Capture the cell that displays the provided text and extract its [X, Y] central coordinate. 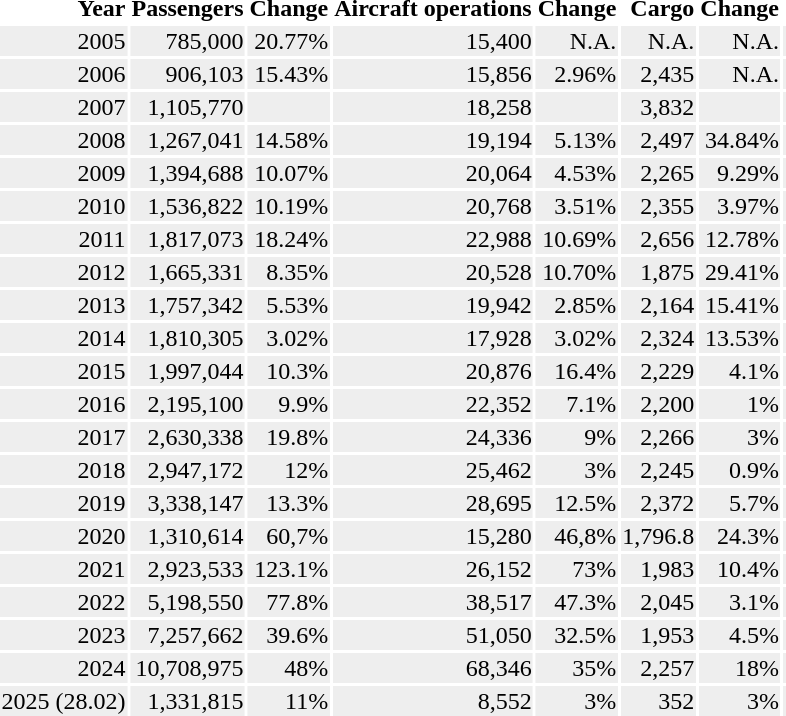
19.8% [289, 437]
34.84% [740, 140]
1,310,614 [188, 536]
15,280 [434, 536]
2016 [64, 404]
15.43% [289, 74]
2014 [64, 338]
1,817,073 [188, 239]
11% [289, 701]
1,757,342 [188, 305]
2,923,533 [188, 569]
20,876 [434, 371]
2,630,338 [188, 437]
4.1% [740, 371]
8.35% [289, 272]
20,064 [434, 173]
2025 (28.02) [64, 701]
2013 [64, 305]
1,796.8 [658, 536]
32.5% [577, 635]
2017 [64, 437]
12% [289, 470]
10.3% [289, 371]
4.53% [577, 173]
60,7% [289, 536]
1% [740, 404]
1,953 [658, 635]
17,928 [434, 338]
19,942 [434, 305]
10,708,975 [188, 668]
10.07% [289, 173]
3,832 [658, 107]
2,947,172 [188, 470]
123.1% [289, 569]
2,257 [658, 668]
10.69% [577, 239]
2,195,100 [188, 404]
47.3% [577, 602]
1,394,688 [188, 173]
2,245 [658, 470]
5,198,550 [188, 602]
2011 [64, 239]
5.13% [577, 140]
2,372 [658, 503]
3.1% [740, 602]
13.53% [740, 338]
9.29% [740, 173]
2,266 [658, 437]
39.6% [289, 635]
18,258 [434, 107]
77.8% [289, 602]
2009 [64, 173]
2007 [64, 107]
2019 [64, 503]
12.5% [577, 503]
2012 [64, 272]
2,265 [658, 173]
5.7% [740, 503]
2022 [64, 602]
0.9% [740, 470]
1,997,044 [188, 371]
28,695 [434, 503]
18.24% [289, 239]
2024 [64, 668]
46,8% [577, 536]
73% [577, 569]
352 [658, 701]
2.85% [577, 305]
9% [577, 437]
3.51% [577, 206]
2,324 [658, 338]
2010 [64, 206]
15,856 [434, 74]
2,497 [658, 140]
2015 [64, 371]
2,045 [658, 602]
48% [289, 668]
35% [577, 668]
9.9% [289, 404]
7,257,662 [188, 635]
24.3% [740, 536]
22,988 [434, 239]
2023 [64, 635]
2,164 [658, 305]
1,536,822 [188, 206]
1,331,815 [188, 701]
1,983 [658, 569]
20.77% [289, 41]
2020 [64, 536]
2,355 [658, 206]
3.97% [740, 206]
5.53% [289, 305]
4.5% [740, 635]
10.70% [577, 272]
24,336 [434, 437]
2,656 [658, 239]
906,103 [188, 74]
2006 [64, 74]
2.96% [577, 74]
14.58% [289, 140]
29.41% [740, 272]
12.78% [740, 239]
785,000 [188, 41]
20,528 [434, 272]
1,105,770 [188, 107]
10.4% [740, 569]
2,435 [658, 74]
68,346 [434, 668]
2008 [64, 140]
26,152 [434, 569]
19,194 [434, 140]
1,875 [658, 272]
1,267,041 [188, 140]
1,810,305 [188, 338]
38,517 [434, 602]
8,552 [434, 701]
1,665,331 [188, 272]
22,352 [434, 404]
18% [740, 668]
7.1% [577, 404]
13.3% [289, 503]
25,462 [434, 470]
15,400 [434, 41]
2005 [64, 41]
2021 [64, 569]
3,338,147 [188, 503]
20,768 [434, 206]
2,200 [658, 404]
10.19% [289, 206]
51,050 [434, 635]
16.4% [577, 371]
2018 [64, 470]
2,229 [658, 371]
15.41% [740, 305]
